Detect which cell encompasses the target text, then output its [x, y] center coordinate. 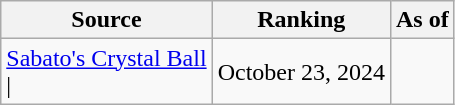
As of [422, 20]
Source [106, 20]
Ranking [301, 20]
October 23, 2024 [301, 72]
Sabato's Crystal Ball| [106, 72]
